From the cell containing the given text, extract its center point as [X, Y] coordinate. 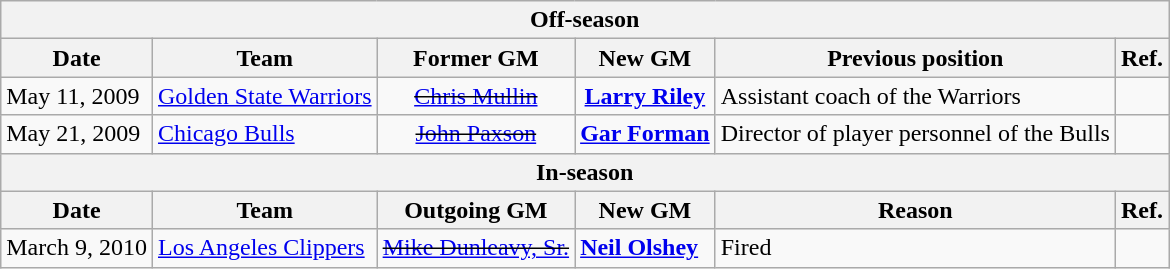
Neil Olshey [646, 248]
Reason [915, 210]
Director of player personnel of the Bulls [915, 134]
Larry Riley [646, 96]
John Paxson [476, 134]
Outgoing GM [476, 210]
In-season [585, 172]
Chris Mullin [476, 96]
Off-season [585, 20]
Los Angeles Clippers [264, 248]
May 11, 2009 [77, 96]
Previous position [915, 58]
Assistant coach of the Warriors [915, 96]
May 21, 2009 [77, 134]
Former GM [476, 58]
Golden State Warriors [264, 96]
Fired [915, 248]
Gar Forman [646, 134]
Mike Dunleavy, Sr. [476, 248]
Chicago Bulls [264, 134]
March 9, 2010 [77, 248]
